Determine the [X, Y] coordinate at the center of the cell enclosing the given text.  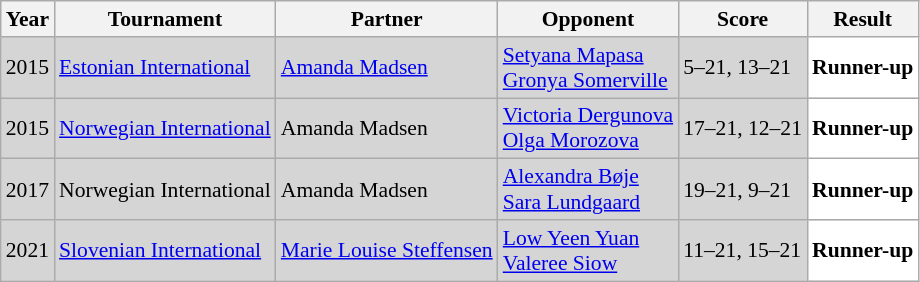
11–21, 15–21 [742, 250]
Score [742, 19]
Tournament [165, 19]
Setyana Mapasa Gronya Somerville [588, 68]
Low Yeen Yuan Valeree Siow [588, 250]
Marie Louise Steffensen [387, 250]
Estonian International [165, 68]
2017 [28, 190]
Slovenian International [165, 250]
Result [862, 19]
Partner [387, 19]
Victoria Dergunova Olga Morozova [588, 128]
Alexandra Bøje Sara Lundgaard [588, 190]
5–21, 13–21 [742, 68]
Year [28, 19]
17–21, 12–21 [742, 128]
2021 [28, 250]
19–21, 9–21 [742, 190]
Opponent [588, 19]
